Output the (x, y) coordinate of the center of the cell containing the given text.  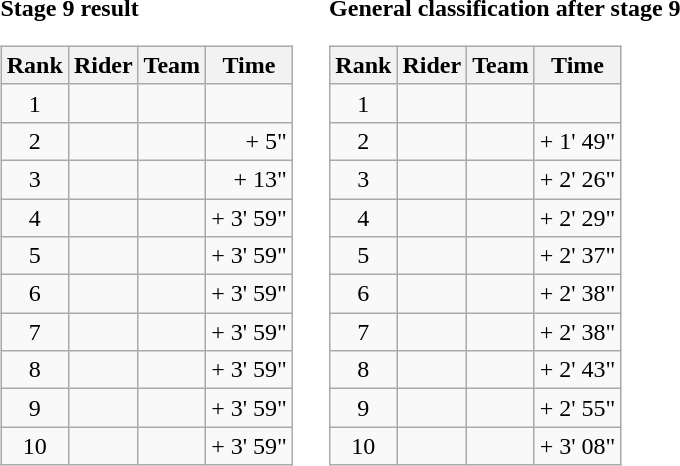
+ 2' 29" (578, 217)
+ 2' 26" (578, 179)
+ 2' 43" (578, 370)
+ 5" (250, 141)
+ 2' 55" (578, 408)
+ 2' 37" (578, 256)
+ 13" (250, 179)
+ 3' 08" (578, 446)
+ 1' 49" (578, 141)
